Detect which cell encompasses the target text, then output its [x, y] center coordinate. 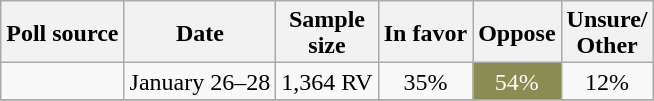
January 26–28 [200, 82]
In favor [425, 32]
12% [607, 82]
Oppose [517, 32]
Unsure/Other [607, 32]
Date [200, 32]
Samplesize [327, 32]
1,364 RV [327, 82]
54% [517, 82]
Poll source [62, 32]
35% [425, 82]
